Locate the cell with the specified text and output its [x, y] center coordinate. 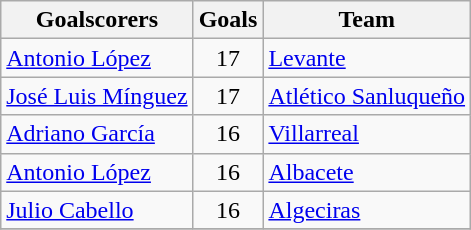
Team [367, 20]
Julio Cabello [97, 210]
Atlético Sanluqueño [367, 96]
Levante [367, 58]
Villarreal [367, 134]
Goalscorers [97, 20]
José Luis Mínguez [97, 96]
Adriano García [97, 134]
Algeciras [367, 210]
Albacete [367, 172]
Goals [228, 20]
